Identify which cell holds the provided text, then report its [X, Y] central coordinate. 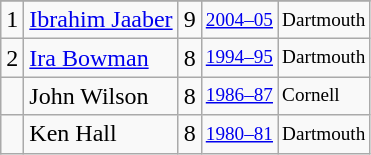
9 [190, 20]
John Wilson [101, 96]
1980–81 [239, 134]
Ken Hall [101, 134]
1 [12, 20]
Ibrahim Jaaber [101, 20]
1994–95 [239, 58]
Ira Bowman [101, 58]
Cornell [324, 96]
1986–87 [239, 96]
2004–05 [239, 20]
2 [12, 58]
